Scan for the cell matching the given text and deliver its (x, y) coordinate at center. 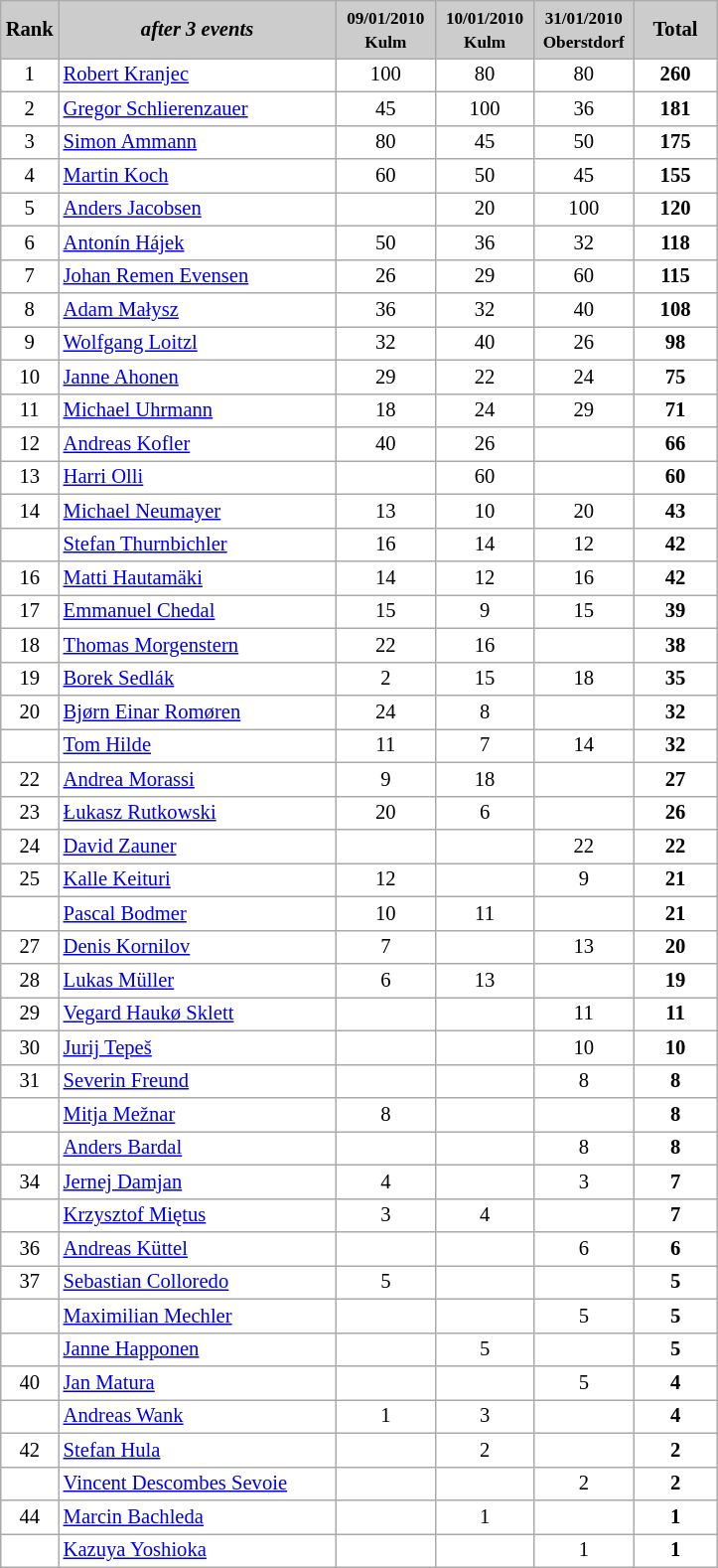
108 (675, 309)
Lukas Müller (198, 981)
115 (675, 276)
Harri Olli (198, 477)
Michael Uhrmann (198, 410)
David Zauner (198, 846)
Denis Kornilov (198, 947)
Janne Ahonen (198, 377)
Anders Jacobsen (198, 209)
25 (30, 879)
Kalle Keituri (198, 879)
181 (675, 108)
155 (675, 176)
17 (30, 611)
Mitja Mežnar (198, 1114)
Michael Neumayer (198, 511)
Vincent Descombes Sevoie (198, 1484)
Janne Happonen (198, 1349)
35 (675, 679)
Rank (30, 29)
34 (30, 1181)
120 (675, 209)
38 (675, 645)
Borek Sedlák (198, 679)
30 (30, 1047)
Andreas Kofler (198, 444)
71 (675, 410)
Andreas Wank (198, 1416)
Gregor Schlierenzauer (198, 108)
Severin Freund (198, 1081)
Tom Hilde (198, 745)
Antonín Hájek (198, 242)
Johan Remen Evensen (198, 276)
118 (675, 242)
Kazuya Yoshioka (198, 1550)
98 (675, 343)
Wolfgang Loitzl (198, 343)
Martin Koch (198, 176)
Andrea Morassi (198, 779)
44 (30, 1517)
after 3 events (198, 29)
Sebastian Colloredo (198, 1282)
Stefan Thurnbichler (198, 545)
Jan Matura (198, 1382)
Marcin Bachleda (198, 1517)
Total (675, 29)
Matti Hautamäki (198, 577)
Jurij Tepeš (198, 1047)
Vegard Haukø Sklett (198, 1014)
31/01/2010Oberstdorf (584, 29)
175 (675, 142)
43 (675, 511)
66 (675, 444)
39 (675, 611)
75 (675, 377)
Łukasz Rutkowski (198, 813)
Pascal Bodmer (198, 913)
260 (675, 75)
Adam Małysz (198, 309)
Anders Bardal (198, 1148)
Robert Kranjec (198, 75)
Stefan Hula (198, 1450)
23 (30, 813)
Andreas Küttel (198, 1249)
37 (30, 1282)
Jernej Damjan (198, 1181)
Bjørn Einar Romøren (198, 712)
Simon Ammann (198, 142)
10/01/2010Kulm (485, 29)
Krzysztof Miętus (198, 1215)
Emmanuel Chedal (198, 611)
Maximilian Mechler (198, 1316)
31 (30, 1081)
Thomas Morgenstern (198, 645)
28 (30, 981)
09/01/2010Kulm (385, 29)
